Locate the cell with the specified text and output its [X, Y] center coordinate. 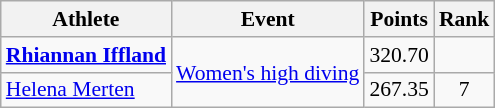
Women's high diving [268, 72]
267.35 [398, 90]
Rank [464, 19]
Rhiannan Iffland [86, 55]
Helena Merten [86, 90]
Event [268, 19]
Athlete [86, 19]
7 [464, 90]
Points [398, 19]
320.70 [398, 55]
